From the cell containing the given text, extract its center point as (X, Y) coordinate. 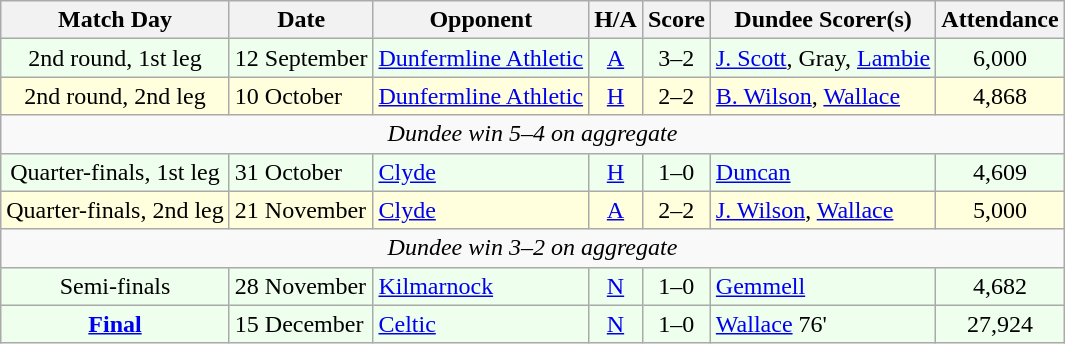
6,000 (1000, 58)
10 October (301, 96)
27,924 (1000, 324)
28 November (301, 286)
H/A (616, 20)
Match Day (116, 20)
Dundee win 5–4 on aggregate (532, 134)
4,609 (1000, 172)
Semi-finals (116, 286)
Score (676, 20)
Quarter-finals, 2nd leg (116, 210)
Gemmell (822, 286)
Dundee Scorer(s) (822, 20)
4,868 (1000, 96)
Opponent (481, 20)
21 November (301, 210)
31 October (301, 172)
Kilmarnock (481, 286)
Date (301, 20)
Final (116, 324)
Celtic (481, 324)
Dundee win 3–2 on aggregate (532, 248)
J. Wilson, Wallace (822, 210)
Attendance (1000, 20)
Wallace 76' (822, 324)
15 December (301, 324)
3–2 (676, 58)
2nd round, 1st leg (116, 58)
12 September (301, 58)
4,682 (1000, 286)
2nd round, 2nd leg (116, 96)
5,000 (1000, 210)
Quarter-finals, 1st leg (116, 172)
B. Wilson, Wallace (822, 96)
J. Scott, Gray, Lambie (822, 58)
Duncan (822, 172)
